Return the [X, Y] coordinate for the center point of the cell that contains the specified text.  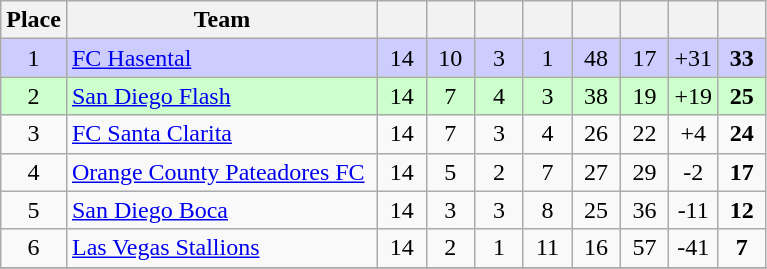
-41 [694, 248]
FC Hasental [222, 58]
+4 [694, 134]
48 [596, 58]
Place [34, 20]
24 [742, 134]
26 [596, 134]
+31 [694, 58]
+19 [694, 96]
57 [644, 248]
San Diego Boca [222, 210]
10 [450, 58]
38 [596, 96]
San Diego Flash [222, 96]
16 [596, 248]
8 [548, 210]
19 [644, 96]
11 [548, 248]
Las Vegas Stallions [222, 248]
Team [222, 20]
FC Santa Clarita [222, 134]
-2 [694, 172]
29 [644, 172]
36 [644, 210]
27 [596, 172]
12 [742, 210]
6 [34, 248]
22 [644, 134]
33 [742, 58]
-11 [694, 210]
Orange County Pateadores FC [222, 172]
